Detect which cell encompasses the target text, then output its (x, y) center coordinate. 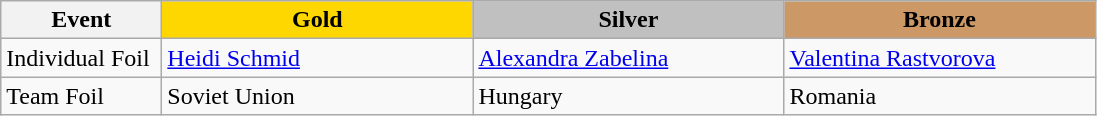
Individual Foil (82, 58)
Romania (940, 96)
Gold (318, 20)
Soviet Union (318, 96)
Silver (628, 20)
Bronze (940, 20)
Event (82, 20)
Alexandra Zabelina (628, 58)
Valentina Rastvorova (940, 58)
Heidi Schmid (318, 58)
Hungary (628, 96)
Team Foil (82, 96)
